Return (x, y) of the center of cell containing provided text 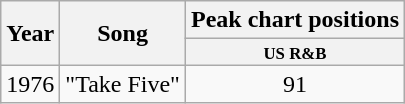
US R&B (294, 52)
Peak chart positions (294, 20)
91 (294, 84)
"Take Five" (123, 84)
Year (30, 33)
1976 (30, 84)
Song (123, 33)
